Scan for the cell matching the given text and deliver its (X, Y) coordinate at center. 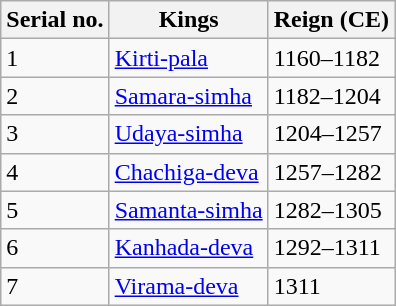
2 (55, 96)
1160–1182 (331, 58)
Kirti-pala (188, 58)
6 (55, 248)
Samara-simha (188, 96)
3 (55, 134)
Chachiga-deva (188, 172)
Udaya-simha (188, 134)
Serial no. (55, 20)
Reign (CE) (331, 20)
Kanhada-deva (188, 248)
Virama-deva (188, 286)
5 (55, 210)
1292–1311 (331, 248)
7 (55, 286)
1282–1305 (331, 210)
1311 (331, 286)
1182–1204 (331, 96)
1257–1282 (331, 172)
4 (55, 172)
1 (55, 58)
Samanta-simha (188, 210)
Kings (188, 20)
1204–1257 (331, 134)
